Determine the [x, y] coordinate at the center of the cell enclosing the given text.  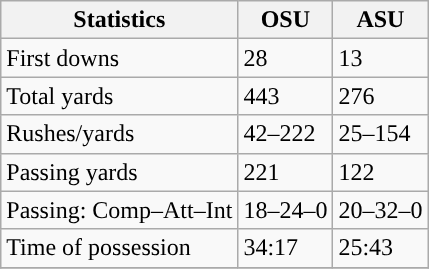
25–154 [380, 134]
Passing yards [120, 172]
Rushes/yards [120, 134]
443 [286, 96]
18–24–0 [286, 210]
20–32–0 [380, 210]
122 [380, 172]
34:17 [286, 248]
42–222 [286, 134]
OSU [286, 20]
13 [380, 58]
221 [286, 172]
Total yards [120, 96]
25:43 [380, 248]
First downs [120, 58]
276 [380, 96]
28 [286, 58]
ASU [380, 20]
Passing: Comp–Att–Int [120, 210]
Statistics [120, 20]
Time of possession [120, 248]
